From the cell containing the given text, extract its center point as (x, y) coordinate. 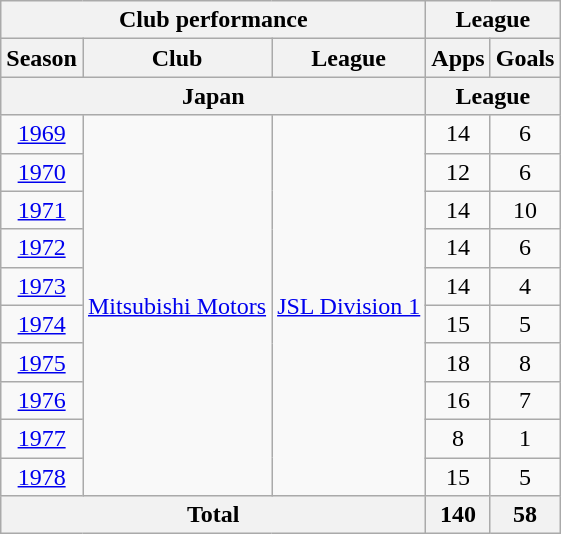
Season (42, 58)
JSL Division 1 (349, 306)
Club (176, 58)
1969 (42, 134)
1975 (42, 362)
Club performance (214, 20)
1976 (42, 400)
4 (525, 286)
58 (525, 515)
7 (525, 400)
1 (525, 438)
140 (458, 515)
12 (458, 172)
Goals (525, 58)
1970 (42, 172)
10 (525, 210)
16 (458, 400)
Apps (458, 58)
Mitsubishi Motors (176, 306)
Total (214, 515)
1974 (42, 324)
1977 (42, 438)
1972 (42, 248)
18 (458, 362)
Japan (214, 96)
1978 (42, 477)
1971 (42, 210)
1973 (42, 286)
